Determine the (x, y) coordinate at the center of the cell enclosing the given text.  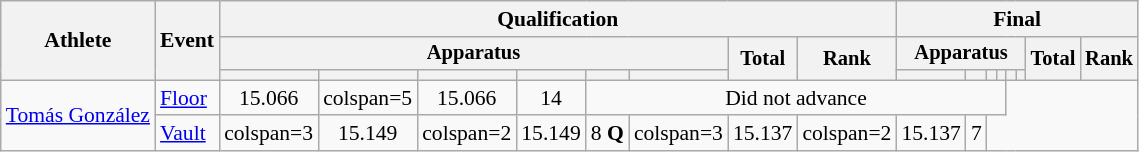
Final (1016, 19)
Event (187, 40)
8 Q (608, 134)
colspan=5 (368, 98)
7 (976, 134)
Athlete (78, 40)
Qualification (558, 19)
Tomás González (78, 116)
14 (550, 98)
Did not advance (796, 98)
Floor (187, 98)
Vault (187, 134)
